Determine the (X, Y) coordinate at the center of the cell enclosing the given text.  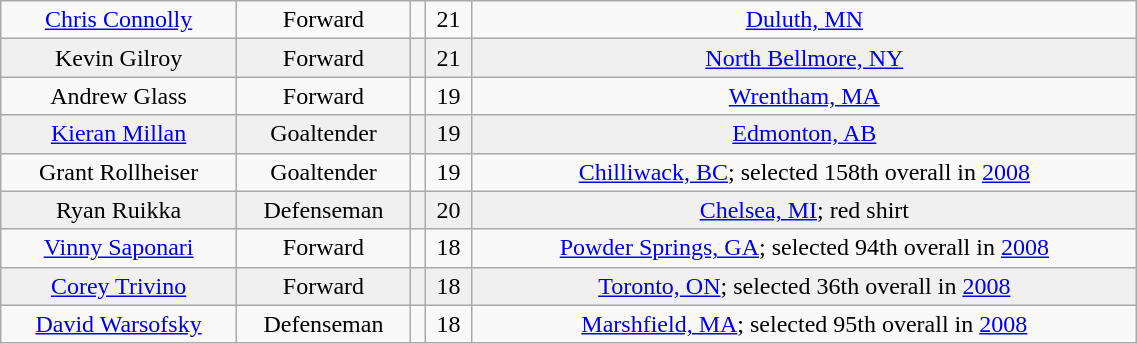
Vinny Saponari (119, 248)
Grant Rollheiser (119, 172)
Ryan Ruikka (119, 210)
20 (448, 210)
Toronto, ON; selected 36th overall in 2008 (804, 286)
Chris Connolly (119, 20)
Powder Springs, GA; selected 94th overall in 2008 (804, 248)
David Warsofsky (119, 324)
Andrew Glass (119, 96)
Kieran Millan (119, 134)
Chilliwack, BC; selected 158th overall in 2008 (804, 172)
Kevin Gilroy (119, 58)
Marshfield, MA; selected 95th overall in 2008 (804, 324)
Chelsea, MI; red shirt (804, 210)
Wrentham, MA (804, 96)
Duluth, MN (804, 20)
Edmonton, AB (804, 134)
North Bellmore, NY (804, 58)
Corey Trivino (119, 286)
